Pinpoint the cell where the given text exists, returning its (X, Y) midpoint coordinate. 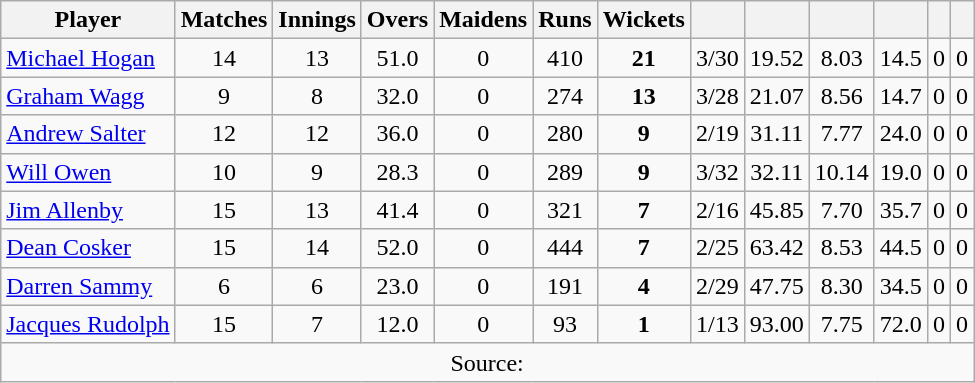
72.0 (900, 324)
7.77 (842, 134)
280 (565, 134)
24.0 (900, 134)
14.7 (900, 96)
45.85 (776, 210)
444 (565, 248)
12.0 (397, 324)
31.11 (776, 134)
1/13 (717, 324)
28.3 (397, 172)
36.0 (397, 134)
7.70 (842, 210)
321 (565, 210)
Dean Cosker (88, 248)
93.00 (776, 324)
34.5 (900, 286)
32.0 (397, 96)
2/19 (717, 134)
Player (88, 20)
2/29 (717, 286)
19.0 (900, 172)
Runs (565, 20)
47.75 (776, 286)
4 (644, 286)
7.75 (842, 324)
Innings (317, 20)
3/32 (717, 172)
10 (224, 172)
Jacques Rudolph (88, 324)
41.4 (397, 210)
8.30 (842, 286)
Andrew Salter (88, 134)
35.7 (900, 210)
93 (565, 324)
8 (317, 96)
23.0 (397, 286)
Will Owen (88, 172)
289 (565, 172)
2/16 (717, 210)
8.53 (842, 248)
Maidens (484, 20)
1 (644, 324)
Graham Wagg (88, 96)
2/25 (717, 248)
410 (565, 58)
21 (644, 58)
Jim Allenby (88, 210)
Michael Hogan (88, 58)
14.5 (900, 58)
8.56 (842, 96)
21.07 (776, 96)
Source: (488, 362)
44.5 (900, 248)
19.52 (776, 58)
Darren Sammy (88, 286)
8.03 (842, 58)
Matches (224, 20)
Overs (397, 20)
3/30 (717, 58)
274 (565, 96)
Wickets (644, 20)
10.14 (842, 172)
63.42 (776, 248)
52.0 (397, 248)
32.11 (776, 172)
191 (565, 286)
51.0 (397, 58)
3/28 (717, 96)
